For the text-containing cell, return its midpoint in (X, Y) coordinate format. 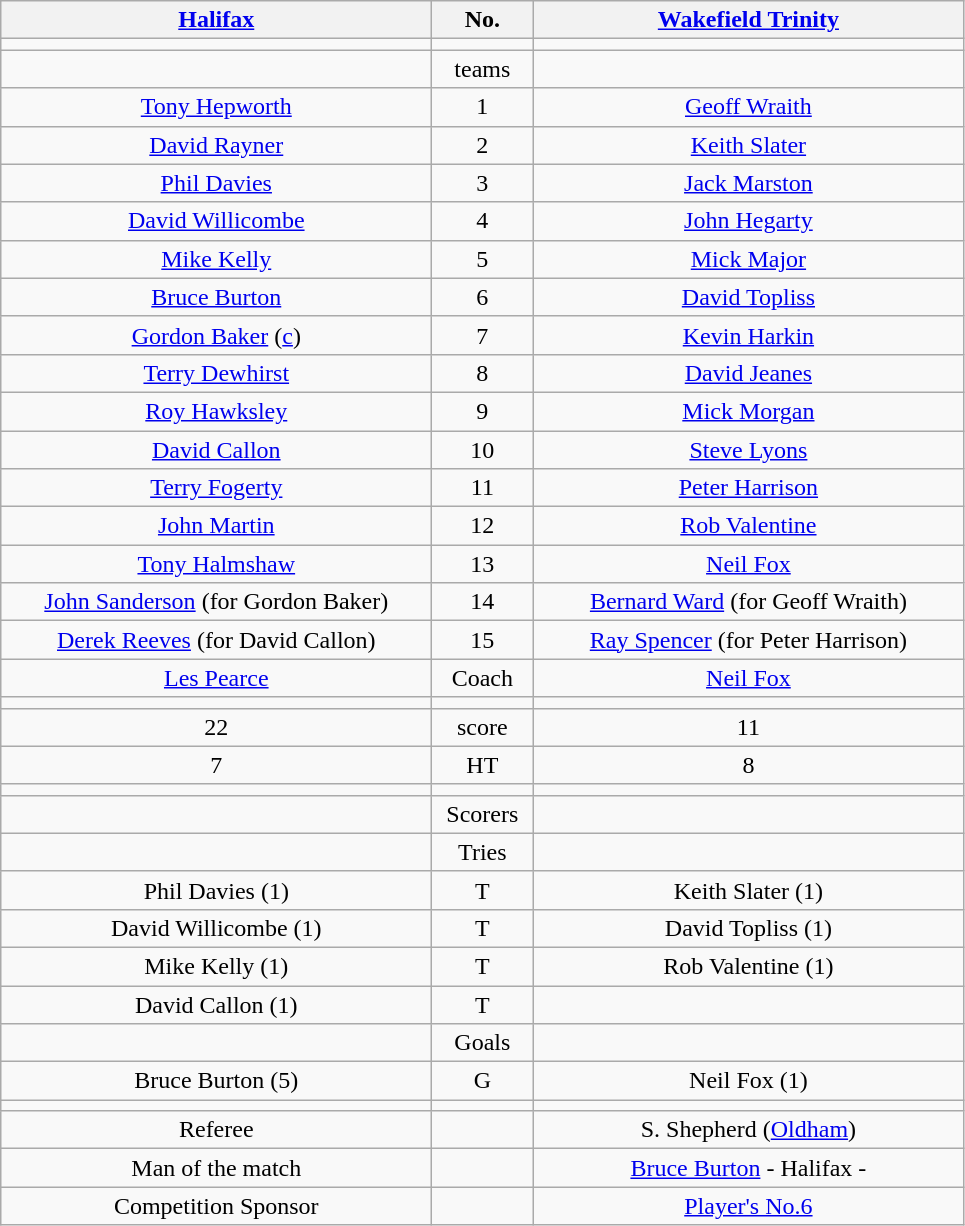
G (482, 1081)
4 (482, 221)
Phil Davies (216, 183)
15 (482, 640)
Les Pearce (216, 678)
3 (482, 183)
HT (482, 765)
13 (482, 564)
Derek Reeves (for David Callon) (216, 640)
Competition Sponsor (216, 1206)
S. Shepherd (Oldham) (748, 1130)
teams (482, 69)
1 (482, 107)
David Callon (216, 449)
Man of the match (216, 1168)
Roy Hawksley (216, 411)
Referee (216, 1130)
David Topliss (1) (748, 928)
Player's No.6 (748, 1206)
Gordon Baker (c) (216, 335)
Mick Morgan (748, 411)
Terry Fogerty (216, 488)
Steve Lyons (748, 449)
Neil Fox (1) (748, 1081)
David Topliss (748, 297)
Goals (482, 1043)
Keith Slater (1) (748, 890)
Phil Davies (1) (216, 890)
Mike Kelly (216, 259)
David Willicombe (1) (216, 928)
Mick Major (748, 259)
9 (482, 411)
2 (482, 145)
Bruce Burton (5) (216, 1081)
22 (216, 727)
John Martin (216, 526)
Mike Kelly (1) (216, 966)
David Willicombe (216, 221)
Wakefield Trinity (748, 20)
10 (482, 449)
Tries (482, 852)
Rob Valentine (1) (748, 966)
Bruce Burton (216, 297)
Ray Spencer (for Peter Harrison) (748, 640)
Kevin Harkin (748, 335)
Keith Slater (748, 145)
Jack Marston (748, 183)
Halifax (216, 20)
David Callon (1) (216, 1005)
score (482, 727)
Tony Hepworth (216, 107)
David Rayner (216, 145)
Coach (482, 678)
Bernard Ward (for Geoff Wraith) (748, 602)
David Jeanes (748, 373)
Peter Harrison (748, 488)
12 (482, 526)
John Hegarty (748, 221)
6 (482, 297)
Tony Halmshaw (216, 564)
5 (482, 259)
Scorers (482, 814)
Rob Valentine (748, 526)
Geoff Wraith (748, 107)
Bruce Burton - Halifax - (748, 1168)
14 (482, 602)
Terry Dewhirst (216, 373)
No. (482, 20)
John Sanderson (for Gordon Baker) (216, 602)
